Scan for the cell matching the given text and deliver its [x, y] coordinate at center. 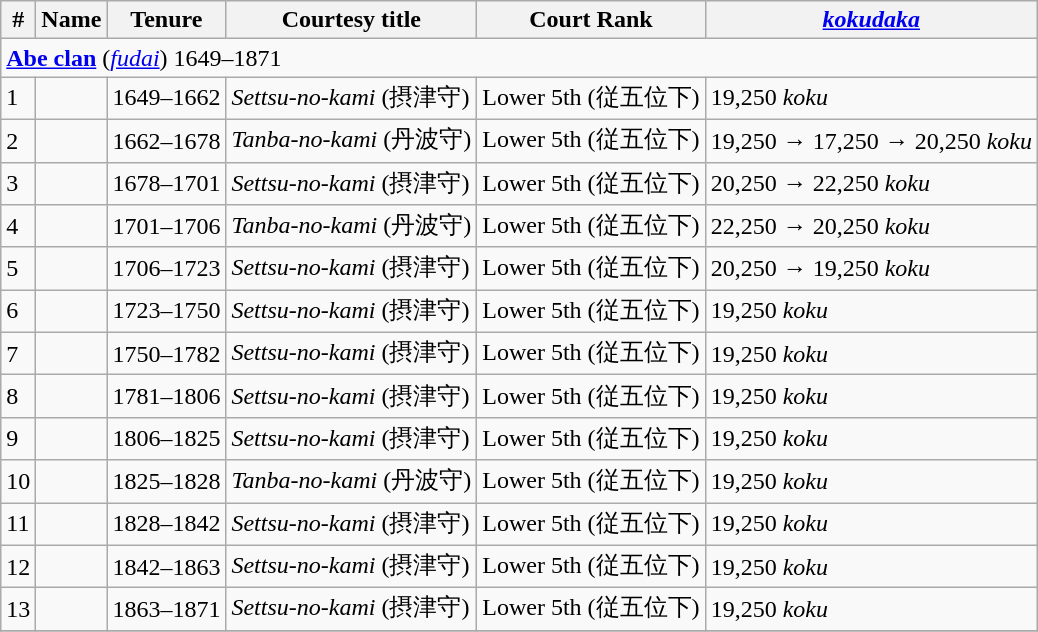
1842–1863 [166, 566]
Court Rank [591, 20]
8 [18, 396]
Tenure [166, 20]
9 [18, 438]
1662–1678 [166, 140]
1781–1806 [166, 396]
5 [18, 268]
1806–1825 [166, 438]
# [18, 20]
19,250 → 17,250 → 20,250 koku [871, 140]
1649–1662 [166, 98]
1701–1706 [166, 226]
1723–1750 [166, 312]
11 [18, 524]
1863–1871 [166, 610]
1750–1782 [166, 354]
4 [18, 226]
3 [18, 184]
7 [18, 354]
1828–1842 [166, 524]
Courtesy title [352, 20]
Name [72, 20]
kokudaka [871, 20]
1706–1723 [166, 268]
12 [18, 566]
2 [18, 140]
10 [18, 482]
1825–1828 [166, 482]
22,250 → 20,250 koku [871, 226]
20,250 → 19,250 koku [871, 268]
13 [18, 610]
Abe clan (fudai) 1649–1871 [520, 58]
1678–1701 [166, 184]
20,250 → 22,250 koku [871, 184]
6 [18, 312]
1 [18, 98]
